Extract the [X, Y] coordinate from the center of the cell holding the provided text.  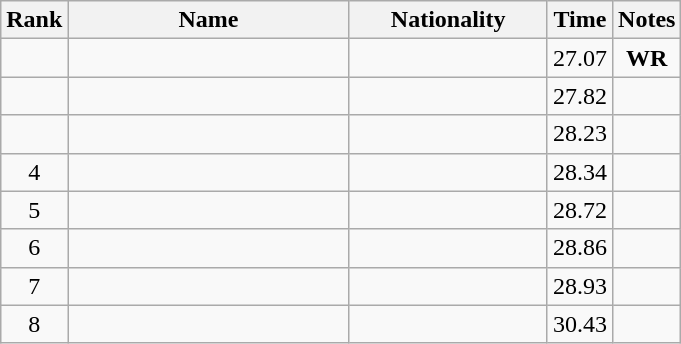
28.93 [580, 286]
WR [647, 58]
28.72 [580, 210]
6 [34, 248]
28.86 [580, 248]
28.34 [580, 172]
Rank [34, 20]
7 [34, 286]
8 [34, 324]
27.82 [580, 96]
Time [580, 20]
Notes [647, 20]
27.07 [580, 58]
30.43 [580, 324]
Nationality [448, 20]
5 [34, 210]
Name [208, 20]
28.23 [580, 134]
4 [34, 172]
